Output the (x, y) coordinate of the center of the cell containing the given text.  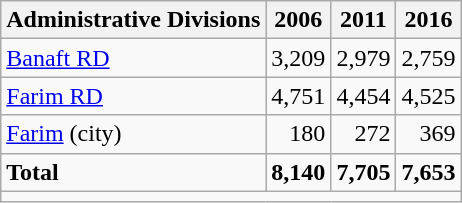
272 (364, 134)
7,653 (428, 172)
8,140 (298, 172)
4,454 (364, 96)
2016 (428, 20)
2011 (364, 20)
180 (298, 134)
Banaft RD (134, 58)
Farim RD (134, 96)
2,759 (428, 58)
2,979 (364, 58)
2006 (298, 20)
7,705 (364, 172)
Farim (city) (134, 134)
4,751 (298, 96)
Administrative Divisions (134, 20)
Total (134, 172)
3,209 (298, 58)
369 (428, 134)
4,525 (428, 96)
